For the text-containing cell, return its midpoint in [X, Y] coordinate format. 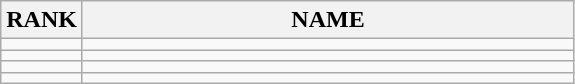
RANK [42, 20]
NAME [328, 20]
